Scan for the cell matching the given text and deliver its [x, y] coordinate at center. 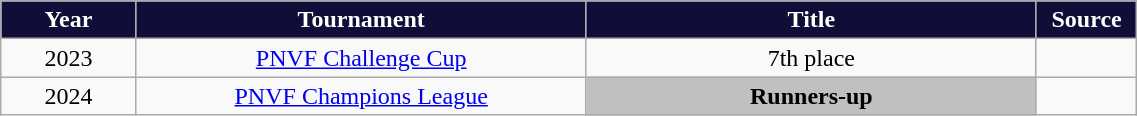
2023 [68, 58]
PNVF Champions League [361, 96]
PNVF Challenge Cup [361, 58]
Tournament [361, 20]
Title [811, 20]
2024 [68, 96]
Year [68, 20]
Runners-up [811, 96]
Source [1086, 20]
7th place [811, 58]
